Output the [x, y] coordinate of the center of the cell containing the given text.  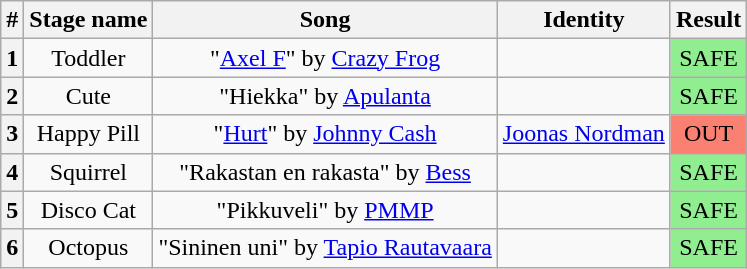
Toddler [88, 58]
Joonas Nordman [584, 134]
2 [12, 96]
Squirrel [88, 172]
Cute [88, 96]
5 [12, 210]
"Hiekka" by Apulanta [325, 96]
3 [12, 134]
"Rakastan en rakasta" by Bess [325, 172]
"Sininen uni" by Tapio Rautavaara [325, 248]
Identity [584, 20]
4 [12, 172]
Song [325, 20]
1 [12, 58]
Octopus [88, 248]
Disco Cat [88, 210]
Happy Pill [88, 134]
6 [12, 248]
Stage name [88, 20]
"Pikkuveli" by PMMP [325, 210]
OUT [708, 134]
Result [708, 20]
"Axel F" by Crazy Frog [325, 58]
# [12, 20]
"Hurt" by Johnny Cash [325, 134]
